Detect which cell encompasses the target text, then output its [X, Y] center coordinate. 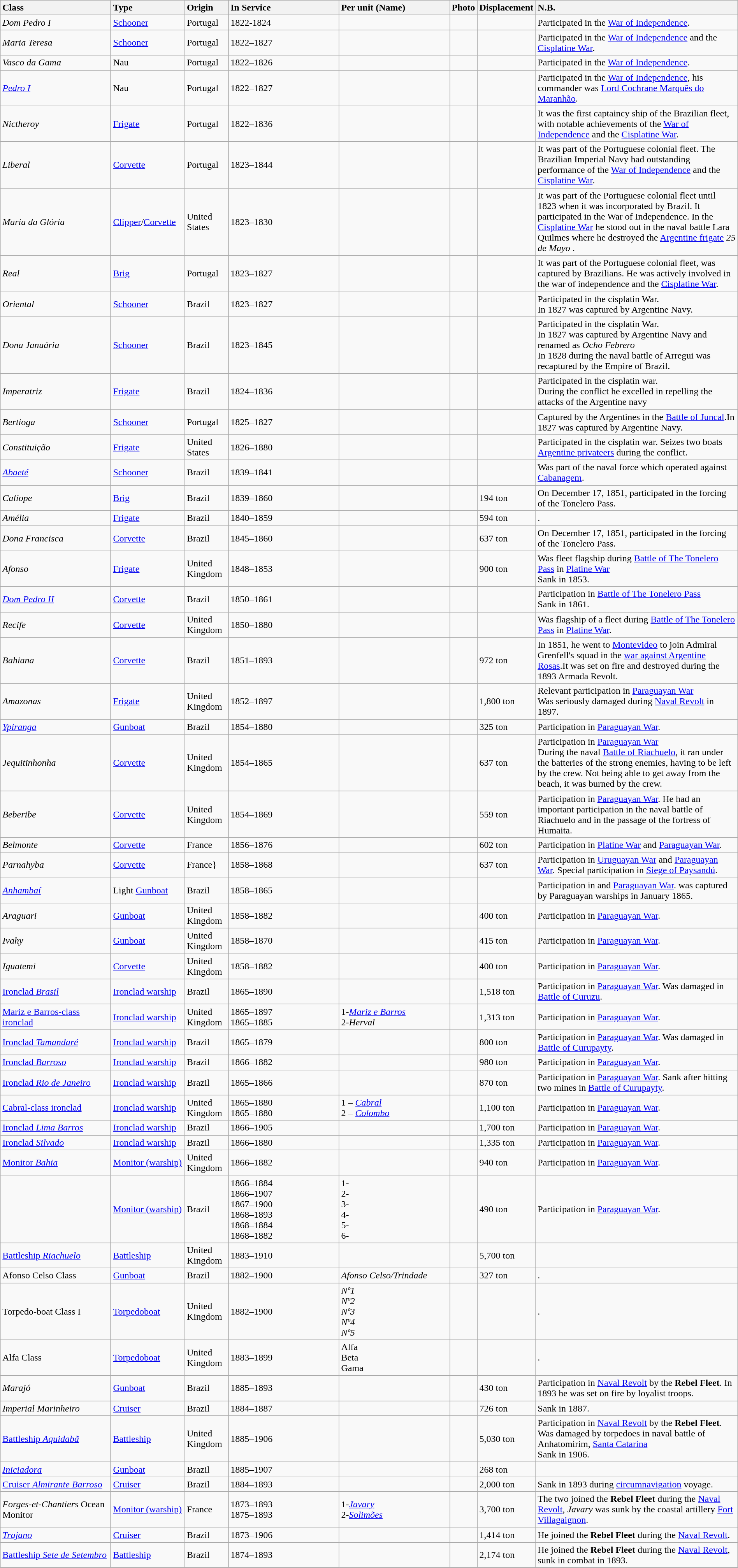
268 ton [506, 1470]
Vasco da Gama [56, 63]
1885–1907 [284, 1470]
Nº1Nº2Nº3Nº4Nº5 [394, 1311]
1823–1830 [284, 222]
1885–1893 [284, 1388]
It was part of the Portuguese colonial fleet, was captured by Brazilians. He was actively involved in the war of independence and the Cisplatine War. [637, 273]
1,414 ton [506, 1535]
Abaeté [56, 473]
Iguatemi [56, 966]
Dom Pedro I [56, 23]
Trajano [56, 1535]
1848–1853 [284, 569]
Participated in the War of Independence and the Cisplatine War. [637, 43]
430 ton [506, 1388]
Participated in the War of Independence, his commander was Lord Cochrane Marquês do Maranhão. [637, 88]
1822-1824 [284, 23]
1,335 ton [506, 1143]
1823–1844 [284, 165]
The two joined the Rebel Fleet during the Naval Revolt, Javary was sunk by the coastal artillery Fort Villagaignon. [637, 1510]
726 ton [506, 1408]
Alfa Class [56, 1358]
Battleship Aquidabã [56, 1439]
Dona Francisca [56, 538]
Afonso [56, 569]
602 ton [506, 845]
1839–1841 [284, 473]
Participation in Naval Revolt by the Rebel Fleet. In 1893 he was set on fire by loyalist troops. [637, 1388]
1865–1890 [284, 992]
1854–1865 [284, 763]
Ironclad Rio de Janeiro [56, 1082]
Imperatriz [56, 391]
325 ton [506, 727]
Ivahy [56, 941]
1850–1861 [284, 599]
Monitor Bahia [56, 1162]
Oriental [56, 304]
Dom Pedro II [56, 599]
He joined the Rebel Fleet during the Naval Revolt. [637, 1535]
Sank in 1893 during circumnavigation voyage. [637, 1484]
Participation in Paraguayan War. Was damaged in Battle of Curupayty. [637, 1042]
Battleship Riachuelo [56, 1255]
1866–1905 [284, 1128]
1852–1897 [284, 701]
Cruiser Almirante Barroso [56, 1484]
Class [56, 8]
In Service [284, 8]
1884–1893 [284, 1484]
1-Javary2-Solimões [394, 1510]
1- 2- 3- 4- 5- 6- [394, 1209]
1 – Cabral2 – Colombo [394, 1108]
Imperial Marinheiro [56, 1408]
Real [56, 273]
3,700 ton [506, 1510]
594 ton [506, 518]
1,700 ton [506, 1128]
Type [148, 8]
Forges-et-Chantiers Ocean Monitor [56, 1510]
Clipper/Corvette [148, 222]
1,100 ton [506, 1108]
1840–1859 [284, 518]
1883–1910 [284, 1255]
870 ton [506, 1082]
Marajó [56, 1388]
Ironclad Tamandaré [56, 1042]
Beberibe [56, 814]
Iniciadora [56, 1470]
It was the first captaincy ship of the Brazilian fleet, with notable achievements of the War of Independence and the Cisplatine War. [637, 124]
5,030 ton [506, 1439]
1884–1887 [284, 1408]
Nictheroy [56, 124]
1825–1827 [284, 422]
1865–18801865–1880 [284, 1108]
Light Gunboat [148, 890]
Calíope [56, 498]
N.B. [637, 8]
1850–1880 [284, 624]
Belmonte [56, 845]
1865–18971865–1885 [284, 1017]
980 ton [506, 1062]
Was flagship of a fleet during Battle of The Tonelero Pass in Platine War. [637, 624]
Amélia [56, 518]
Participation in Battle of The Tonelero PassSank in 1861. [637, 599]
1873–1906 [284, 1535]
Captured by the Argentines in the Battle of Juncal.In 1827 was captured by Argentine Navy. [637, 422]
Participation in Uruguayan War and Paraguayan War. Special participation in Siege of Paysandú. [637, 865]
490 ton [506, 1209]
Ironclad Barroso [56, 1062]
1823–1845 [284, 345]
1,313 ton [506, 1017]
Cabral-class ironclad [56, 1108]
1873–18931875–1893 [284, 1510]
1858–1870 [284, 941]
1,518 ton [506, 992]
Ironclad Brasil [56, 992]
1839–1860 [284, 498]
1,800 ton [506, 701]
2,174 ton [506, 1555]
1866–18841866–19071867–19001868–18931868–18841868–1882 [284, 1209]
800 ton [506, 1042]
Ironclad Lima Barros [56, 1128]
Dona Januária [56, 345]
1822–1826 [284, 63]
559 ton [506, 814]
Ypiranga [56, 727]
AlfaBetaGama [394, 1358]
1865–1866 [284, 1082]
Constituição [56, 448]
Origin [206, 8]
Participation in Paraguayan War. Sank after hitting two mines in Battle of Curupayty. [637, 1082]
Participation in Paraguayan War. He had an important participation in the naval battle of Riachuelo and in the passage of the fortress of Humaita. [637, 814]
1845–1860 [284, 538]
972 ton [506, 660]
1856–1876 [284, 845]
1874–1893 [284, 1555]
Participation in Platine War and Paraguayan War. [637, 845]
He joined the Rebel Fleet during the Naval Revolt, sunk in combat in 1893. [637, 1555]
Maria Teresa [56, 43]
Pedro I [56, 88]
Participation in Paraguayan War. Was damaged in Battle of Curuzu. [637, 992]
Photo [463, 8]
327 ton [506, 1275]
415 ton [506, 941]
Parnahyba [56, 865]
Bertioga [56, 422]
900 ton [506, 569]
1826–1880 [284, 448]
Afonso Celso Class [56, 1275]
1858–1868 [284, 865]
1-Mariz e Barros2-Herval [394, 1017]
1822–1836 [284, 124]
Torpedo-boat Class I [56, 1311]
2,000 ton [506, 1484]
Participated in the cisplatin war. Seizes two boats Argentine privateers during the conflict. [637, 448]
Afonso Celso/Trindade [394, 1275]
1854–1880 [284, 727]
1858–1865 [284, 890]
Jequitinhonha [56, 763]
Was part of the naval force which operated against Cabanagem. [637, 473]
Bahiana [56, 660]
1866–1880 [284, 1143]
1854–1869 [284, 814]
France} [206, 865]
Participation in Naval Revolt by the Rebel Fleet. Was damaged by torpedoes in naval battle of Anhatomirim, Santa Catarina Sank in 1906. [637, 1439]
1885–1906 [284, 1439]
Amazonas [56, 701]
Anhambaí [56, 890]
Participation in and Paraguayan War. was captured by Paraguayan warships in January 1865. [637, 890]
Ironclad Silvado [56, 1143]
5,700 ton [506, 1255]
Sank in 1887. [637, 1408]
Displacement [506, 8]
Relevant participation in Paraguayan WarWas seriously damaged during Naval Revolt in 1897. [637, 701]
Was fleet flagship during Battle of The Tonelero Pass in Platine WarSank in 1853. [637, 569]
1824–1836 [284, 391]
194 ton [506, 498]
1851–1893 [284, 660]
Participated in the cisplatin War. In 1827 was captured by Argentine Navy. [637, 304]
1865–1879 [284, 1042]
940 ton [506, 1162]
Maria da Glória [56, 222]
Recife [56, 624]
Battleship Sete de Setembro [56, 1555]
Liberal [56, 165]
Participated in the cisplatin war.During the conflict he excelled in repelling the attacks of the Argentine navy [637, 391]
Per unit (Name) [394, 8]
1883–1899 [284, 1358]
Mariz e Barros-class ironclad [56, 1017]
Araguari [56, 916]
